Detect which cell encompasses the target text, then output its (x, y) center coordinate. 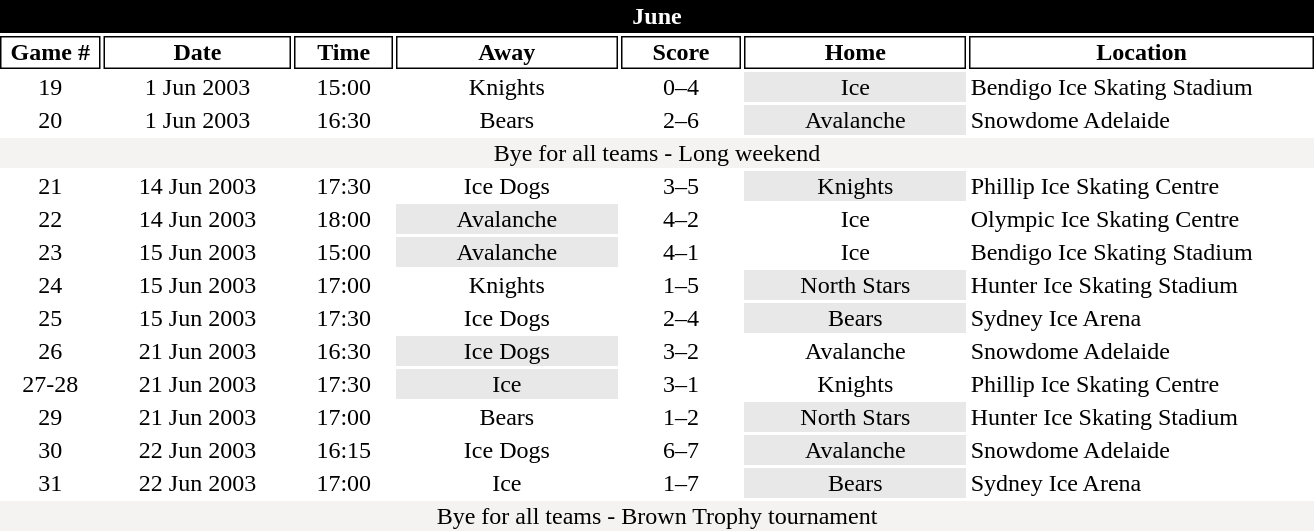
3–5 (682, 186)
2–4 (682, 318)
18:00 (344, 219)
Game # (50, 52)
4–2 (682, 219)
June (657, 16)
22 (50, 219)
1–2 (682, 417)
Bye for all teams - Brown Trophy tournament (657, 516)
27-28 (50, 384)
24 (50, 285)
0–4 (682, 87)
6–7 (682, 450)
Olympic Ice Skating Centre (1142, 219)
1–5 (682, 285)
1–7 (682, 483)
Time (344, 52)
3–2 (682, 351)
23 (50, 252)
Home (856, 52)
Bye for all teams - Long weekend (657, 153)
21 (50, 186)
3–1 (682, 384)
25 (50, 318)
2–6 (682, 120)
31 (50, 483)
Score (682, 52)
16:15 (344, 450)
19 (50, 87)
26 (50, 351)
20 (50, 120)
4–1 (682, 252)
Away (507, 52)
Date (197, 52)
30 (50, 450)
29 (50, 417)
Location (1142, 52)
